Determine the [X, Y] coordinate at the center of the cell enclosing the given text.  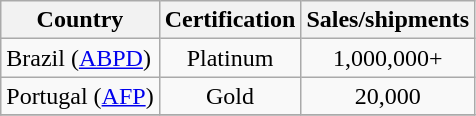
Country [80, 20]
20,000 [388, 96]
1,000,000+ [388, 58]
Platinum [230, 58]
Gold [230, 96]
Sales/shipments [388, 20]
Brazil (ABPD) [80, 58]
Certification [230, 20]
Portugal (AFP) [80, 96]
